Find where the given text appears and provide that cell's center as [X, Y] coordinate. 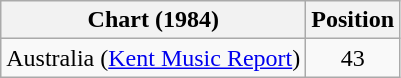
Chart (1984) [154, 20]
43 [353, 58]
Position [353, 20]
Australia (Kent Music Report) [154, 58]
